Scan for the cell matching the given text and deliver its [X, Y] coordinate at center. 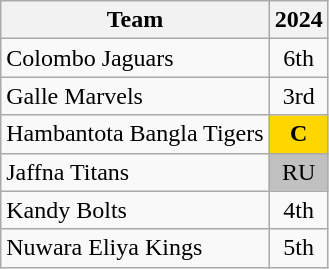
Hambantota Bangla Tigers [135, 134]
3rd [298, 96]
Team [135, 20]
Colombo Jaguars [135, 58]
4th [298, 210]
Nuwara Eliya Kings [135, 248]
C [298, 134]
2024 [298, 20]
RU [298, 172]
5th [298, 248]
6th [298, 58]
Jaffna Titans [135, 172]
Galle Marvels [135, 96]
Kandy Bolts [135, 210]
